For the text-containing cell, return its midpoint in [x, y] coordinate format. 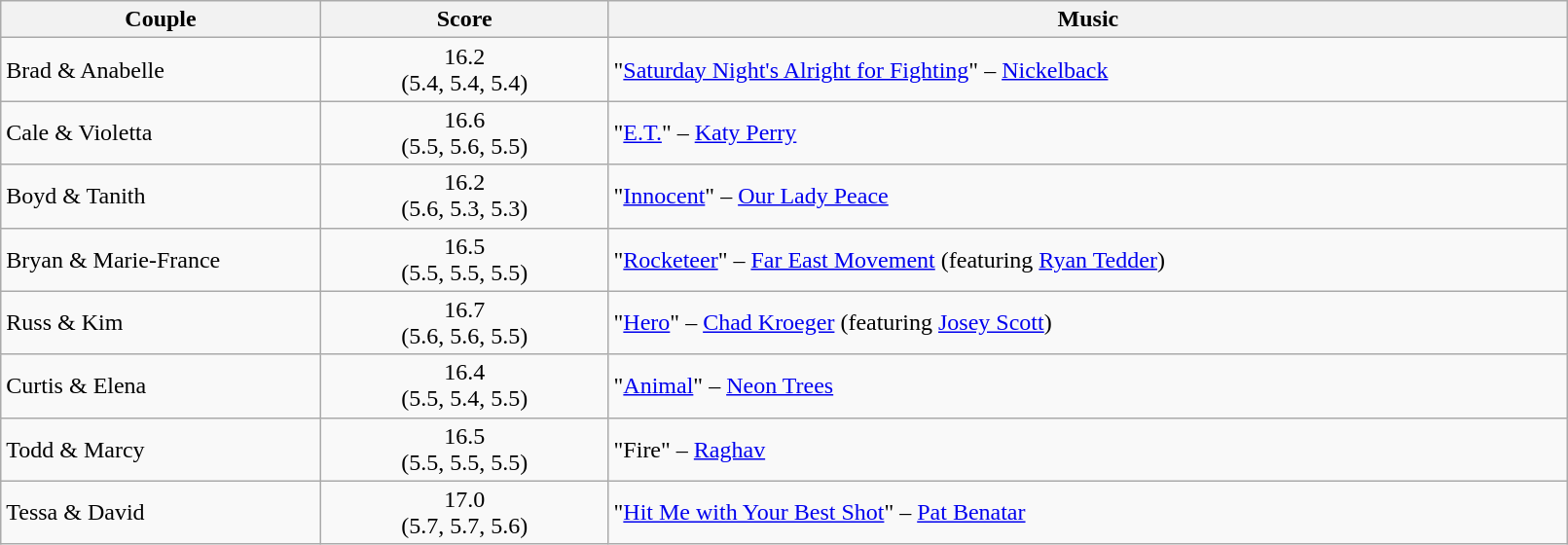
Brad & Anabelle [162, 70]
"Animal" – Neon Trees [1088, 385]
"Saturday Night's Alright for Fighting" – Nickelback [1088, 70]
Music [1088, 19]
16.2 (5.6, 5.3, 5.3) [464, 197]
16.4 (5.5, 5.4, 5.5) [464, 385]
Bryan & Marie-France [162, 259]
Couple [162, 19]
Todd & Marcy [162, 450]
16.2 (5.4, 5.4, 5.4) [464, 70]
Score [464, 19]
Russ & Kim [162, 323]
"E.T." – Katy Perry [1088, 132]
"Hero" – Chad Kroeger (featuring Josey Scott) [1088, 323]
"Hit Me with Your Best Shot" – Pat Benatar [1088, 512]
"Innocent" – Our Lady Peace [1088, 197]
Curtis & Elena [162, 385]
Boyd & Tanith [162, 197]
16.7 (5.6, 5.6, 5.5) [464, 323]
"Rocketeer" – Far East Movement (featuring Ryan Tedder) [1088, 259]
17.0 (5.7, 5.7, 5.6) [464, 512]
16.6 (5.5, 5.6, 5.5) [464, 132]
Tessa & David [162, 512]
"Fire" – Raghav [1088, 450]
Cale & Violetta [162, 132]
